Return the (X, Y) coordinate for the center point of the cell that contains the specified text.  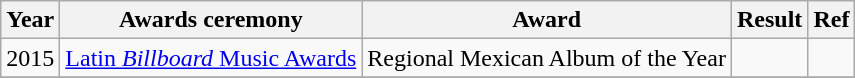
Latin Billboard Music Awards (211, 58)
Result (769, 20)
2015 (30, 58)
Award (547, 20)
Year (30, 20)
Regional Mexican Album of the Year (547, 58)
Awards ceremony (211, 20)
Ref (832, 20)
